From the cell containing the given text, extract its center point as (x, y) coordinate. 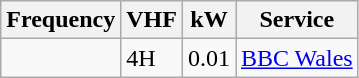
Service (298, 20)
Frequency (61, 20)
kW (208, 20)
VHF (152, 20)
0.01 (208, 58)
4H (152, 58)
BBC Wales (298, 58)
